Output the [x, y] coordinate of the center of the cell containing the given text.  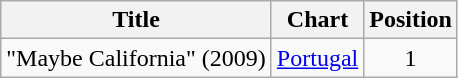
Position [411, 20]
Portugal [317, 58]
1 [411, 58]
"Maybe California" (2009) [136, 58]
Chart [317, 20]
Title [136, 20]
